Identify which cell holds the provided text, then report its (X, Y) central coordinate. 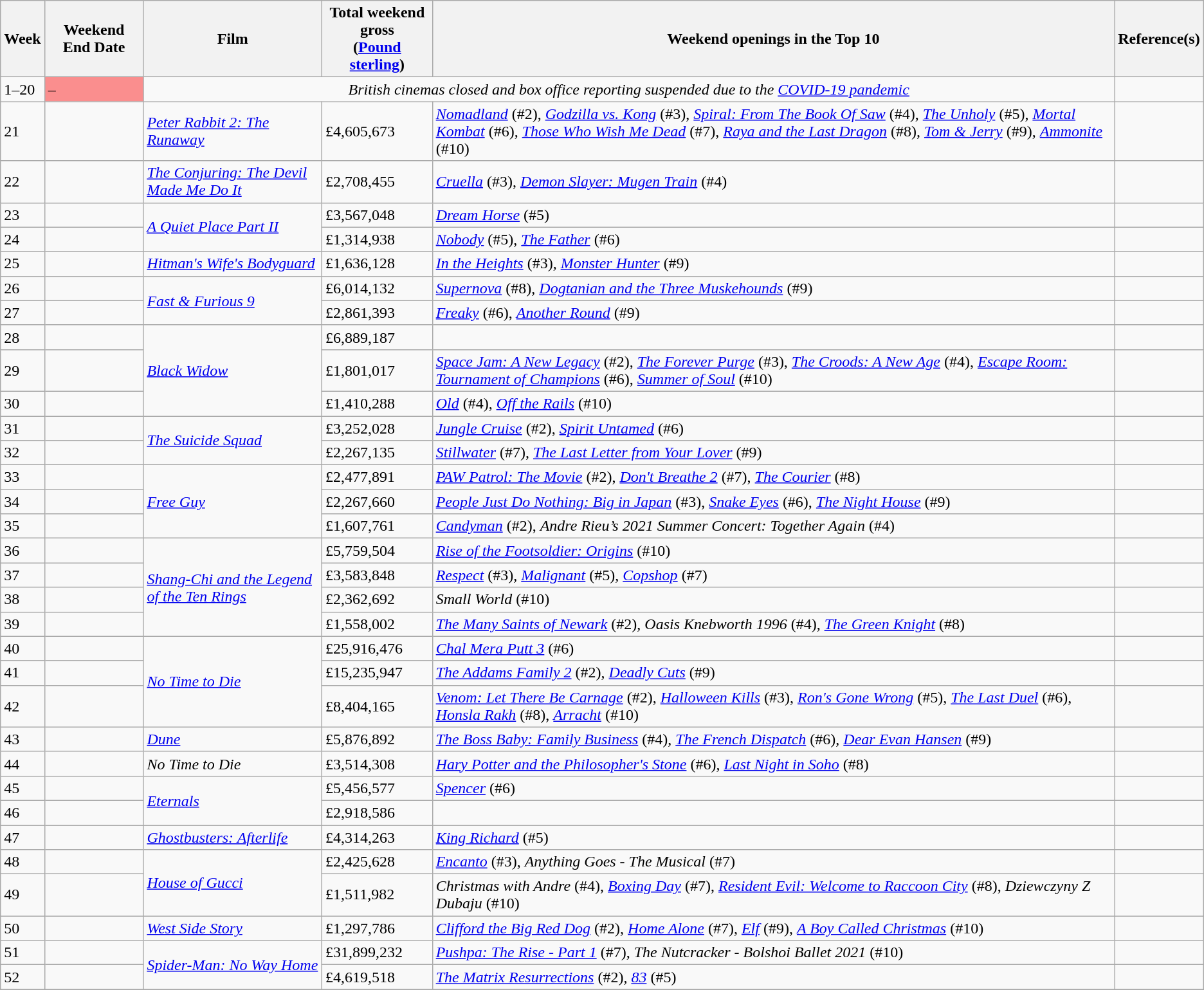
47 (23, 837)
Fast & Furious 9 (233, 300)
37 (23, 575)
43 (23, 739)
Dune (233, 739)
The Matrix Resurrections (#2), 83 (#5) (773, 977)
38 (23, 600)
23 (23, 215)
£4,605,673 (378, 131)
PAW Patrol: The Movie (#2), Don't Breathe 2 (#7), The Courier (#8) (773, 477)
Pushpa: The Rise - Part 1 (#7), The Nutcracker - Bolshoi Ballet 2021 (#10) (773, 953)
35 (23, 526)
Eternals (233, 800)
£6,889,187 (378, 337)
Hitman's Wife's Bodyguard (233, 264)
Supernova (#8), Dogtanian and the Three Muskehounds (#9) (773, 288)
30 (23, 403)
26 (23, 288)
45 (23, 788)
32 (23, 453)
£1,511,982 (378, 895)
31 (23, 428)
36 (23, 551)
The Many Saints of Newark (#2), Oasis Knebworth 1996 (#4), The Green Knight (#8) (773, 624)
£3,583,848 (378, 575)
22 (23, 181)
Total weekend gross(Pound sterling) (378, 39)
Cruella (#3), Demon Slayer: Mugen Train (#4) (773, 181)
Old (#4), Off the Rails (#10) (773, 403)
£5,876,892 (378, 739)
Spider-Man: No Way Home (233, 965)
The Suicide Squad (233, 440)
Weekend openings in the Top 10 (773, 39)
Encanto (#3), Anything Goes - The Musical (#7) (773, 862)
27 (23, 313)
King Richard (#5) (773, 837)
£2,267,135 (378, 453)
Christmas with Andre (#4), Boxing Day (#7), Resident Evil: Welcome to Raccoon City (#8), Dziewczyny Z Dubaju (#10) (773, 895)
Hary Potter and the Philosopher's Stone (#6), Last Night in Soho (#8) (773, 764)
£3,252,028 (378, 428)
The Conjuring: The Devil Made Me Do It (233, 181)
£4,314,263 (378, 837)
– (94, 89)
33 (23, 477)
Free Guy (233, 502)
£15,235,947 (378, 673)
£1,636,128 (378, 264)
Chal Mera Putt 3 (#6) (773, 648)
House of Gucci (233, 883)
£8,404,165 (378, 706)
Spencer (#6) (773, 788)
£31,899,232 (378, 953)
25 (23, 264)
Stillwater (#7), The Last Letter from Your Lover (#9) (773, 453)
Candyman (#2), Andre Rieu’s 2021 Summer Concert: Together Again (#4) (773, 526)
In the Heights (#3), Monster Hunter (#9) (773, 264)
Nobody (#5), The Father (#6) (773, 239)
Venom: Let There Be Carnage (#2), Halloween Kills (#3), Ron's Gone Wrong (#5), The Last Duel (#6), Honsla Rakh (#8), Arracht (#10) (773, 706)
£2,267,660 (378, 502)
£4,619,518 (378, 977)
£2,425,628 (378, 862)
Jungle Cruise (#2), Spirit Untamed (#6) (773, 428)
24 (23, 239)
Weekend End Date (94, 39)
£2,362,692 (378, 600)
44 (23, 764)
29 (23, 371)
£2,708,455 (378, 181)
Dream Horse (#5) (773, 215)
Shang-Chi and the Legend of the Ten Rings (233, 587)
Rise of the Footsoldier: Origins (#10) (773, 551)
48 (23, 862)
Ghostbusters: Afterlife (233, 837)
Clifford the Big Red Dog (#2), Home Alone (#7), Elf (#9), A Boy Called Christmas (#10) (773, 928)
The Addams Family 2 (#2), Deadly Cuts (#9) (773, 673)
Film (233, 39)
Small World (#10) (773, 600)
£5,456,577 (378, 788)
£2,861,393 (378, 313)
42 (23, 706)
£1,410,288 (378, 403)
41 (23, 673)
£3,514,308 (378, 764)
A Quiet Place Part II (233, 227)
£1,801,017 (378, 371)
28 (23, 337)
West Side Story (233, 928)
49 (23, 895)
Freaky (#6), Another Round (#9) (773, 313)
Week (23, 39)
£1,297,786 (378, 928)
British cinemas closed and box office reporting suspended due to the COVID-19 pandemic (629, 89)
46 (23, 812)
Space Jam: A New Legacy (#2), The Forever Purge (#3), The Croods: A New Age (#4), Escape Room: Tournament of Champions (#6), Summer of Soul (#10) (773, 371)
£2,477,891 (378, 477)
£1,314,938 (378, 239)
Reference(s) (1159, 39)
40 (23, 648)
Respect (#3), Malignant (#5), Copshop (#7) (773, 575)
£3,567,048 (378, 215)
Black Widow (233, 371)
The Boss Baby: Family Business (#4), The French Dispatch (#6), Dear Evan Hansen (#9) (773, 739)
People Just Do Nothing: Big in Japan (#3), Snake Eyes (#6), The Night House (#9) (773, 502)
39 (23, 624)
52 (23, 977)
1–20 (23, 89)
Peter Rabbit 2: The Runaway (233, 131)
£1,558,002 (378, 624)
51 (23, 953)
£25,916,476 (378, 648)
£6,014,132 (378, 288)
21 (23, 131)
50 (23, 928)
34 (23, 502)
£5,759,504 (378, 551)
£1,607,761 (378, 526)
£2,918,586 (378, 812)
